From the cell containing the given text, extract its center point as (X, Y) coordinate. 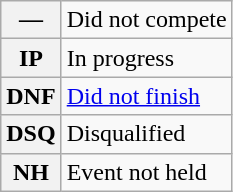
DNF (31, 96)
DSQ (31, 134)
Disqualified (146, 134)
Did not compete (146, 20)
Did not finish (146, 96)
Event not held (146, 172)
NH (31, 172)
IP (31, 58)
In progress (146, 58)
— (31, 20)
